From the cell containing the given text, extract its center point as (x, y) coordinate. 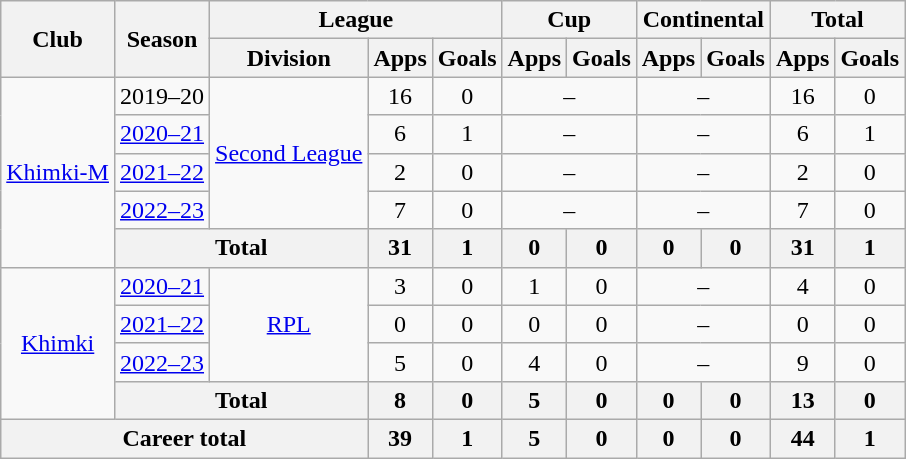
Career total (184, 438)
9 (802, 362)
Cup (569, 20)
RPL (289, 324)
Khimki-M (58, 172)
Continental (703, 20)
League (356, 20)
8 (400, 400)
39 (400, 438)
44 (802, 438)
Khimki (58, 343)
Second League (289, 153)
3 (400, 286)
Season (162, 39)
13 (802, 400)
2019–20 (162, 96)
Club (58, 39)
Division (289, 58)
